For the text-containing cell, return its midpoint in (X, Y) coordinate format. 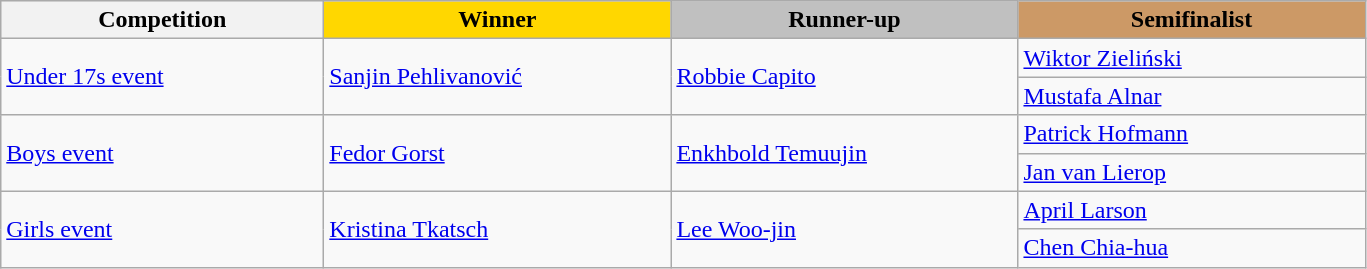
Jan van Lierop (1192, 172)
Patrick Hofmann (1192, 134)
Enkhbold Temuujin (844, 153)
Boys event (162, 153)
Mustafa Alnar (1192, 96)
Wiktor Zieliński (1192, 58)
Semifinalist (1192, 20)
Lee Woo-jin (844, 229)
Girls event (162, 229)
Sanjin Pehlivanović (498, 77)
Under 17s event (162, 77)
Fedor Gorst (498, 153)
Competition (162, 20)
Runner-up (844, 20)
Robbie Capito (844, 77)
Winner (498, 20)
April Larson (1192, 210)
Chen Chia-hua (1192, 248)
Kristina Tkatsch (498, 229)
